Detect which cell encompasses the target text, then output its [X, Y] center coordinate. 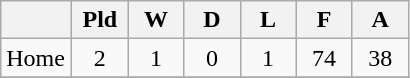
A [380, 20]
Home [36, 58]
0 [212, 58]
74 [324, 58]
F [324, 20]
W [156, 20]
38 [380, 58]
D [212, 20]
Pld [100, 20]
L [268, 20]
2 [100, 58]
